For the text-containing cell, return its midpoint in [x, y] coordinate format. 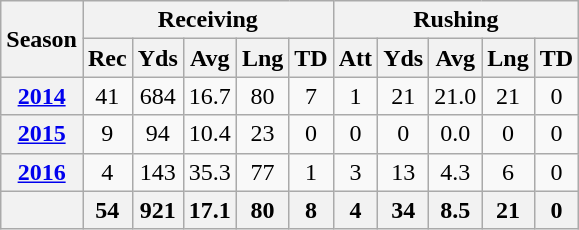
41 [107, 96]
Rec [107, 58]
3 [355, 172]
8.5 [456, 210]
13 [404, 172]
8 [311, 210]
17.1 [210, 210]
10.4 [210, 134]
Rushing [456, 20]
684 [158, 96]
7 [311, 96]
16.7 [210, 96]
23 [262, 134]
6 [508, 172]
2014 [42, 96]
Receiving [208, 20]
94 [158, 134]
2015 [42, 134]
9 [107, 134]
2016 [42, 172]
Season [42, 39]
21.0 [456, 96]
921 [158, 210]
Att [355, 58]
143 [158, 172]
4.3 [456, 172]
35.3 [210, 172]
77 [262, 172]
54 [107, 210]
0.0 [456, 134]
34 [404, 210]
